Search for the cell housing the specified text and yield its (X, Y) center coordinate. 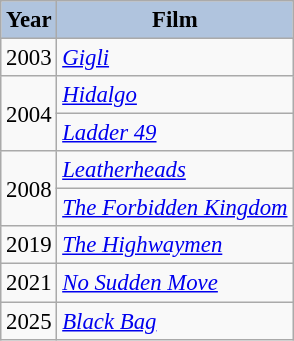
2004 (29, 114)
Hidalgo (175, 95)
Gigli (175, 58)
Ladder 49 (175, 133)
Year (29, 20)
2021 (29, 283)
The Highwaymen (175, 245)
2025 (29, 321)
2019 (29, 245)
2008 (29, 188)
2003 (29, 58)
Black Bag (175, 321)
Leatherheads (175, 170)
The Forbidden Kingdom (175, 208)
Film (175, 20)
No Sudden Move (175, 283)
